Detect which cell encompasses the target text, then output its [x, y] center coordinate. 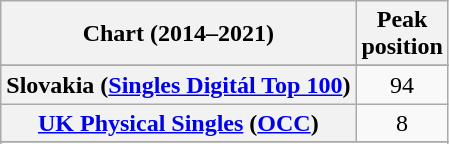
Peakposition [402, 34]
94 [402, 85]
Chart (2014–2021) [178, 34]
Slovakia (Singles Digitál Top 100) [178, 85]
8 [402, 123]
UK Physical Singles (OCC) [178, 123]
